Pinpoint the cell where the given text exists, returning its [x, y] midpoint coordinate. 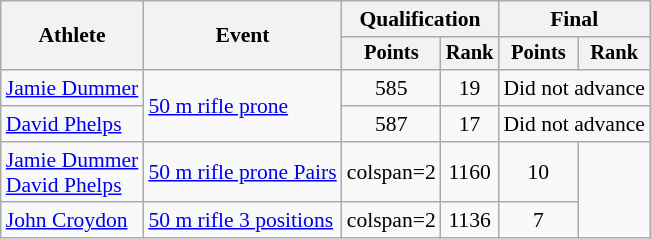
19 [470, 88]
50 m rifle prone Pairs [242, 172]
585 [392, 88]
Qualification [420, 19]
Event [242, 36]
Athlete [72, 36]
50 m rifle 3 positions [242, 221]
David Phelps [72, 124]
7 [538, 221]
John Croydon [72, 221]
Jamie DummerDavid Phelps [72, 172]
Final [574, 19]
587 [392, 124]
1136 [470, 221]
10 [538, 172]
17 [470, 124]
Jamie Dummer [72, 88]
1160 [470, 172]
50 m rifle prone [242, 106]
